For the text-containing cell, return its midpoint in [X, Y] coordinate format. 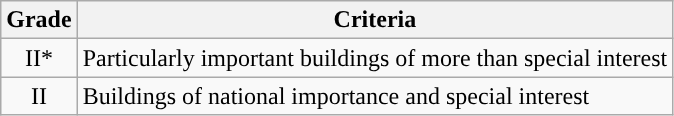
Particularly important buildings of more than special interest [375, 58]
II* [39, 58]
Buildings of national importance and special interest [375, 96]
Grade [39, 20]
Criteria [375, 20]
II [39, 96]
